From the cell containing the given text, extract its center point as [x, y] coordinate. 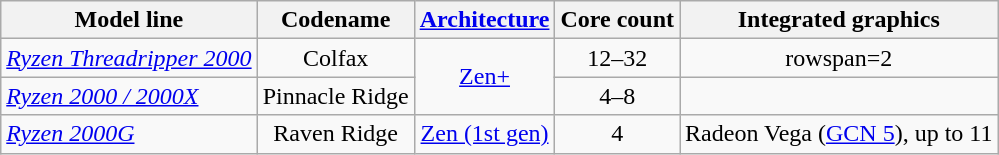
Codename [336, 20]
Raven Ridge [336, 134]
Architecture [484, 20]
Core count [618, 20]
Ryzen 2000 / 2000X [129, 96]
Zen (1st gen) [484, 134]
Ryzen 2000G [129, 134]
rowspan=2 [839, 58]
Colfax [336, 58]
Ryzen Threadripper 2000 [129, 58]
4 [618, 134]
Integrated graphics [839, 20]
Model line [129, 20]
12–32 [618, 58]
Zen+ [484, 77]
4–8 [618, 96]
Pinnacle Ridge [336, 96]
Radeon Vega (GCN 5), up to 11 [839, 134]
